From the cell containing the given text, extract its center point as (X, Y) coordinate. 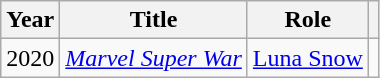
Luna Snow (308, 58)
2020 (30, 58)
Year (30, 20)
Role (308, 20)
Title (154, 20)
Marvel Super War (154, 58)
